Return (X, Y) of the center of cell containing provided text 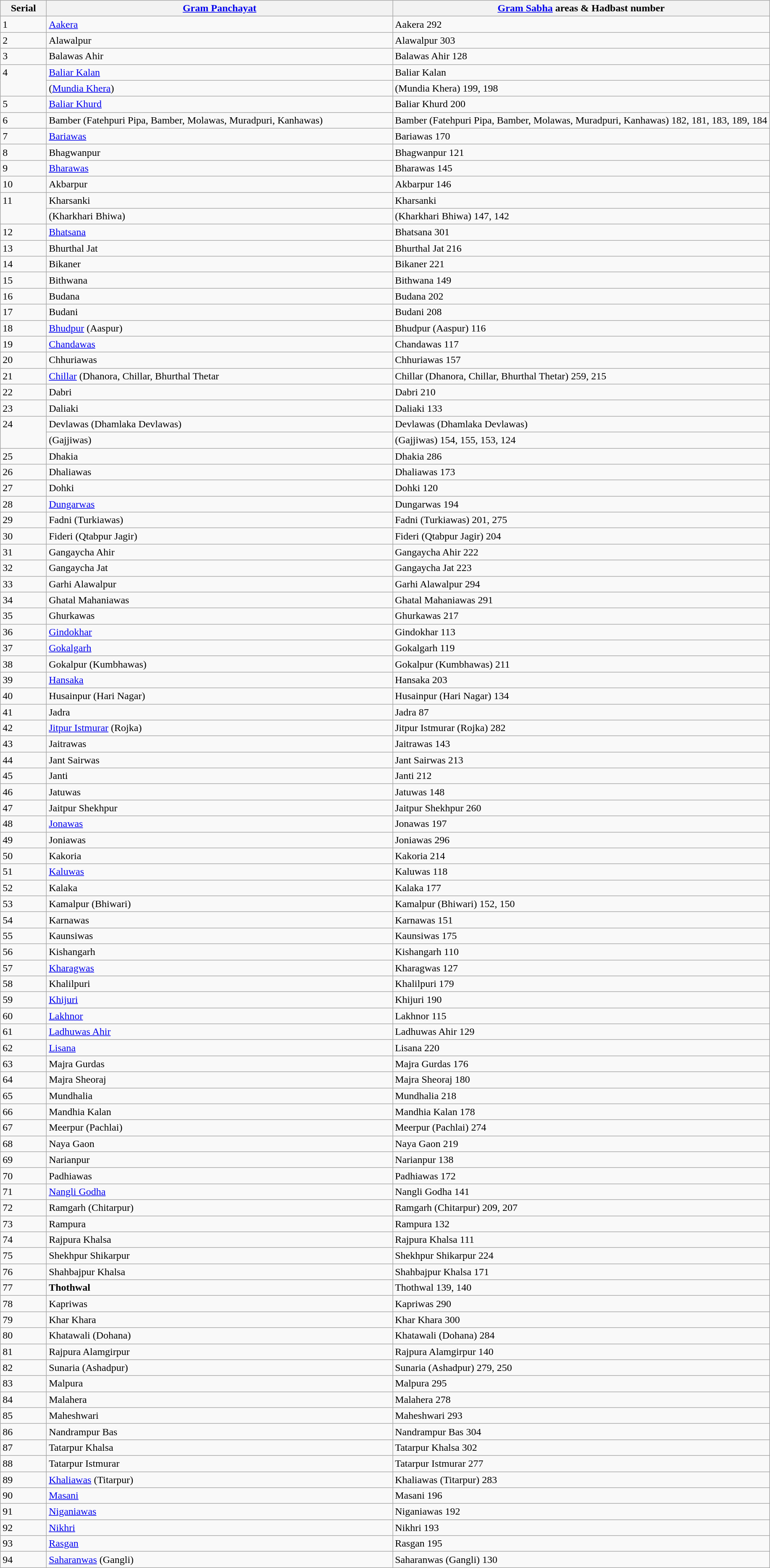
Gangaycha Ahir 222 (581, 552)
Nandrampur Bas 304 (581, 1431)
20 (24, 360)
Bhatsana 301 (581, 232)
Kharagwas 127 (581, 968)
88 (24, 1463)
Bamber (Fatehpuri Pipa, Bamber, Molawas, Muradpuri, Kanhawas) 182, 181, 183, 189, 184 (581, 120)
16 (24, 296)
Akbarpur 146 (581, 184)
Majra Sheoraj (220, 1080)
68 (24, 1144)
59 (24, 1000)
Ghatal Mahaniawas (220, 600)
Malahera (220, 1400)
Sunaria (Ashadpur) (220, 1368)
Khijuri 190 (581, 1000)
Gokalpur (Kumbhawas) 211 (581, 664)
15 (24, 280)
Jatuwas 148 (581, 792)
Ramgarh (Chitarpur) 209, 207 (581, 1208)
Chillar (Dhanora, Chillar, Bhurthal Thetar) 259, 215 (581, 376)
36 (24, 632)
Dhaliawas 173 (581, 472)
Aakera 292 (581, 24)
45 (24, 776)
Niganiawas 192 (581, 1512)
22 (24, 392)
Nikhri 193 (581, 1528)
Lisana (220, 1048)
Gokalgarh (220, 648)
Maheshwari 293 (581, 1415)
Kalaka 177 (581, 888)
Khatawali (Dohana) (220, 1336)
Husainpur (Hari Nagar) (220, 696)
Kaunsiwas 175 (581, 936)
Fadni (Turkiawas) 201, 275 (581, 520)
67 (24, 1128)
Mundhalia (220, 1096)
Jaitpur Shekhpur 260 (581, 808)
Fideri (Qtabpur Jagir) 204 (581, 536)
Bariawas (220, 136)
58 (24, 984)
Rajpura Alamgirpur 140 (581, 1352)
Dohki 120 (581, 488)
47 (24, 808)
Serial (24, 8)
13 (24, 248)
23 (24, 408)
Dhaliawas (220, 472)
Daliaki 133 (581, 408)
Majra Gurdas (220, 1064)
Naya Gaon 219 (581, 1144)
60 (24, 1016)
Kaluwas 118 (581, 872)
Aakera (220, 24)
Kapriwas (220, 1304)
Khalilpuri (220, 984)
Meerpur (Pachlai) (220, 1128)
82 (24, 1368)
Gindokhar (220, 632)
31 (24, 552)
Jadra 87 (581, 712)
Nandrampur Bas (220, 1431)
Bithwana (220, 280)
Ladhuwas Ahir 129 (581, 1032)
Jonawas (220, 824)
10 (24, 184)
Alawalpur 303 (581, 40)
35 (24, 616)
Jitpur Istmurar (Rojka) 282 (581, 728)
(Kharkhari Bhiwa) 147, 142 (581, 216)
Dhakia (220, 456)
46 (24, 792)
81 (24, 1352)
72 (24, 1208)
Mundhalia 218 (581, 1096)
76 (24, 1272)
Bhurthal Jat (220, 248)
Meerpur (Pachlai) 274 (581, 1128)
18 (24, 328)
Dhakia 286 (581, 456)
(Gajjiwas) 154, 155, 153, 124 (581, 440)
Khar Khara 300 (581, 1320)
Balawas Ahir (220, 56)
40 (24, 696)
49 (24, 840)
Bhudpur (Aaspur) (220, 328)
Lakhnor (220, 1016)
17 (24, 312)
Chandawas (220, 344)
Jaitpur Shekhpur (220, 808)
Bikaner 221 (581, 264)
Khaliawas (Titarpur) 283 (581, 1479)
Bhurthal Jat 216 (581, 248)
2 (24, 40)
Niganiawas (220, 1512)
30 (24, 536)
Gangaycha Ahir (220, 552)
Dabri 210 (581, 392)
85 (24, 1415)
Tatarpur Istmurar (220, 1463)
Jaitrawas (220, 744)
26 (24, 472)
74 (24, 1240)
Budana 202 (581, 296)
66 (24, 1112)
Ghurkawas 217 (581, 616)
Bharawas 145 (581, 168)
91 (24, 1512)
Kishangarh 110 (581, 952)
1 (24, 24)
84 (24, 1400)
78 (24, 1304)
Rajpura Khalsa (220, 1240)
11 (24, 208)
19 (24, 344)
Kaunsiwas (220, 936)
79 (24, 1320)
75 (24, 1256)
Akbarpur (220, 184)
Shekhpur Shikarpur 224 (581, 1256)
Gokalgarh 119 (581, 648)
Kishangarh (220, 952)
Jitpur Istmurar (Rojka) (220, 728)
43 (24, 744)
Chhuriawas (220, 360)
Joniawas 296 (581, 840)
71 (24, 1192)
65 (24, 1096)
Masani 196 (581, 1496)
Gram Sabha areas & Hadbast number (581, 8)
Rampura (220, 1224)
63 (24, 1064)
Gangaycha Jat 223 (581, 568)
50 (24, 856)
Rampura 132 (581, 1224)
Bikaner (220, 264)
Gram Panchayat (220, 8)
Bithwana 149 (581, 280)
Majra Gurdas 176 (581, 1064)
Dohki (220, 488)
Khar Khara (220, 1320)
73 (24, 1224)
52 (24, 888)
Naya Gaon (220, 1144)
Khatawali (Dohana) 284 (581, 1336)
21 (24, 376)
Jaitrawas 143 (581, 744)
Jonawas 197 (581, 824)
Narianpur (220, 1160)
Ghurkawas (220, 616)
44 (24, 760)
87 (24, 1447)
Jatuwas (220, 792)
Alawalpur (220, 40)
8 (24, 152)
90 (24, 1496)
Kapriwas 290 (581, 1304)
38 (24, 664)
Budani 208 (581, 312)
Bhatsana (220, 232)
Budana (220, 296)
Dungarwas 194 (581, 504)
41 (24, 712)
Gangaycha Jat (220, 568)
Jant Sairwas (220, 760)
Rasgan 195 (581, 1544)
Karnawas (220, 920)
Balawas Ahir 128 (581, 56)
Ladhuwas Ahir (220, 1032)
7 (24, 136)
Tatarpur Khalsa (220, 1447)
Shekhpur Shikarpur (220, 1256)
37 (24, 648)
Masani (220, 1496)
Khaliawas (Titarpur) (220, 1479)
Bharawas (220, 168)
Kakoria 214 (581, 856)
(Mundia Khera) (220, 88)
Nangli Godha 141 (581, 1192)
Rajpura Alamgirpur (220, 1352)
Mandhia Kalan 178 (581, 1112)
77 (24, 1288)
24 (24, 432)
Rajpura Khalsa 111 (581, 1240)
Dungarwas (220, 504)
(Kharkhari Bhiwa) (220, 216)
Hansaka 203 (581, 680)
Fadni (Turkiawas) (220, 520)
Hansaka (220, 680)
94 (24, 1560)
27 (24, 488)
Kharagwas (220, 968)
Karnawas 151 (581, 920)
Baliar Khurd 200 (581, 104)
Mandhia Kalan (220, 1112)
Chillar (Dhanora, Chillar, Bhurthal Thetar (220, 376)
Gokalpur (Kumbhawas) (220, 664)
92 (24, 1528)
33 (24, 584)
Rasgan (220, 1544)
Lakhnor 115 (581, 1016)
Husainpur (Hari Nagar) 134 (581, 696)
Shahbajpur Khalsa (220, 1272)
Kalaka (220, 888)
Kakoria (220, 856)
70 (24, 1176)
Chhuriawas 157 (581, 360)
Padhiawas 172 (581, 1176)
42 (24, 728)
57 (24, 968)
Saharanwas (Gangli) (220, 1560)
80 (24, 1336)
86 (24, 1431)
Janti (220, 776)
Sunaria (Ashadpur) 279, 250 (581, 1368)
Majra Sheoraj 180 (581, 1080)
14 (24, 264)
Narianpur 138 (581, 1160)
29 (24, 520)
48 (24, 824)
Jadra (220, 712)
56 (24, 952)
Janti 212 (581, 776)
Khijuri (220, 1000)
Baliar Khurd (220, 104)
Kamalpur (Bhiwari) 152, 150 (581, 904)
83 (24, 1384)
Nikhri (220, 1528)
Thothwal 139, 140 (581, 1288)
Fideri (Qtabpur Jagir) (220, 536)
Kamalpur (Bhiwari) (220, 904)
Bhudpur (Aaspur) 116 (581, 328)
Tatarpur Khalsa 302 (581, 1447)
Shahbajpur Khalsa 171 (581, 1272)
Bamber (Fatehpuri Pipa, Bamber, Molawas, Muradpuri, Kanhawas) (220, 120)
32 (24, 568)
12 (24, 232)
5 (24, 104)
Padhiawas (220, 1176)
Nangli Godha (220, 1192)
Chandawas 117 (581, 344)
61 (24, 1032)
69 (24, 1160)
25 (24, 456)
Garhi Alawalpur (220, 584)
Garhi Alawalpur 294 (581, 584)
Saharanwas (Gangli) 130 (581, 1560)
Bariawas 170 (581, 136)
Joniawas (220, 840)
Bhagwanpur 121 (581, 152)
39 (24, 680)
62 (24, 1048)
9 (24, 168)
(Mundia Khera) 199, 198 (581, 88)
28 (24, 504)
Malpura 295 (581, 1384)
6 (24, 120)
Lisana 220 (581, 1048)
4 (24, 80)
Khalilpuri 179 (581, 984)
53 (24, 904)
Dabri (220, 392)
Thothwal (220, 1288)
(Gajjiwas) (220, 440)
93 (24, 1544)
Kaluwas (220, 872)
Tatarpur Istmurar 277 (581, 1463)
89 (24, 1479)
Budani (220, 312)
Ramgarh (Chitarpur) (220, 1208)
Maheshwari (220, 1415)
34 (24, 600)
3 (24, 56)
Daliaki (220, 408)
55 (24, 936)
Jant Sairwas 213 (581, 760)
Gindokhar 113 (581, 632)
64 (24, 1080)
Malahera 278 (581, 1400)
54 (24, 920)
Ghatal Mahaniawas 291 (581, 600)
Malpura (220, 1384)
Bhagwanpur (220, 152)
51 (24, 872)
